Determine the [x, y] coordinate at the center of the cell enclosing the given text.  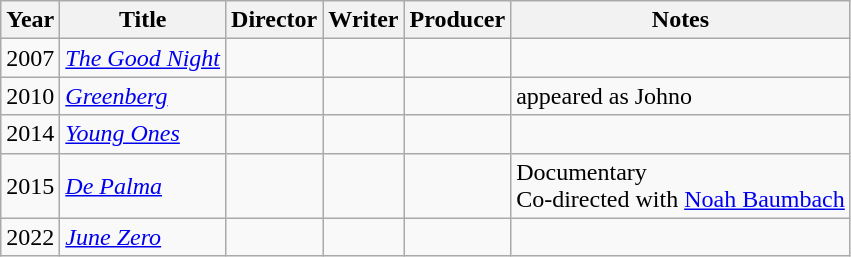
appeared as Johno [681, 96]
Director [274, 20]
DocumentaryCo-directed with Noah Baumbach [681, 186]
2007 [30, 58]
Notes [681, 20]
Writer [364, 20]
Producer [458, 20]
Year [30, 20]
Title [143, 20]
2014 [30, 134]
2015 [30, 186]
2010 [30, 96]
Greenberg [143, 96]
June Zero [143, 237]
Young Ones [143, 134]
De Palma [143, 186]
2022 [30, 237]
The Good Night [143, 58]
